Extract the [X, Y] coordinate from the center of the cell holding the provided text.  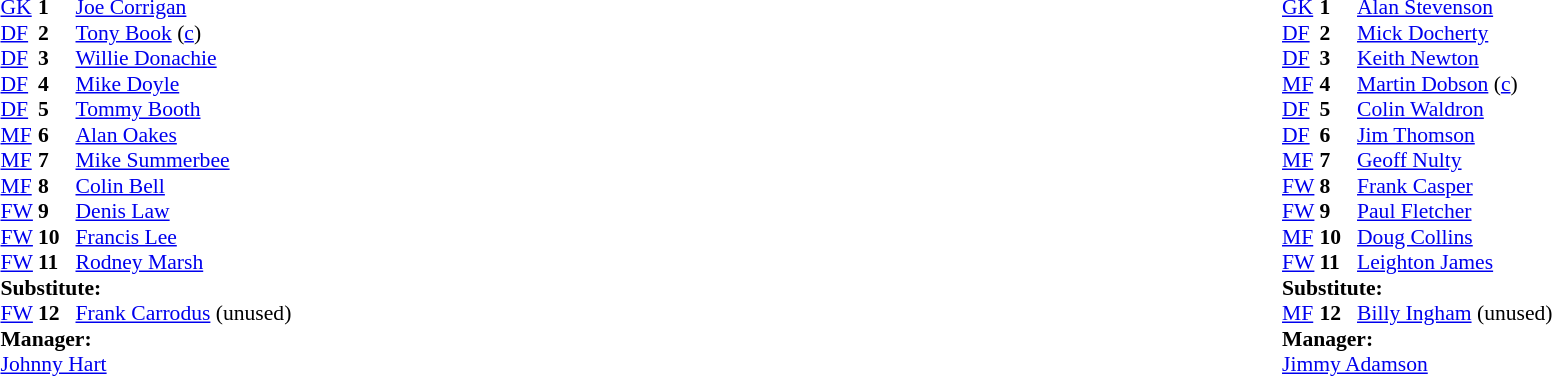
Willie Donachie [184, 59]
Colin Bell [184, 186]
Doug Collins [1454, 237]
Billy Ingham (unused) [1454, 313]
Denis Law [184, 211]
Francis Lee [184, 237]
Martin Dobson (c) [1454, 84]
Colin Waldron [1454, 109]
Mike Doyle [184, 84]
Tony Book (c) [184, 33]
Jim Thomson [1454, 135]
Frank Casper [1454, 186]
Geoff Nulty [1454, 161]
Mick Docherty [1454, 33]
Leighton James [1454, 263]
Keith Newton [1454, 59]
Tommy Booth [184, 109]
Frank Carrodus (unused) [184, 313]
Paul Fletcher [1454, 211]
Rodney Marsh [184, 263]
Mike Summerbee [184, 161]
Alan Oakes [184, 135]
